Search for the cell housing the specified text and yield its [x, y] center coordinate. 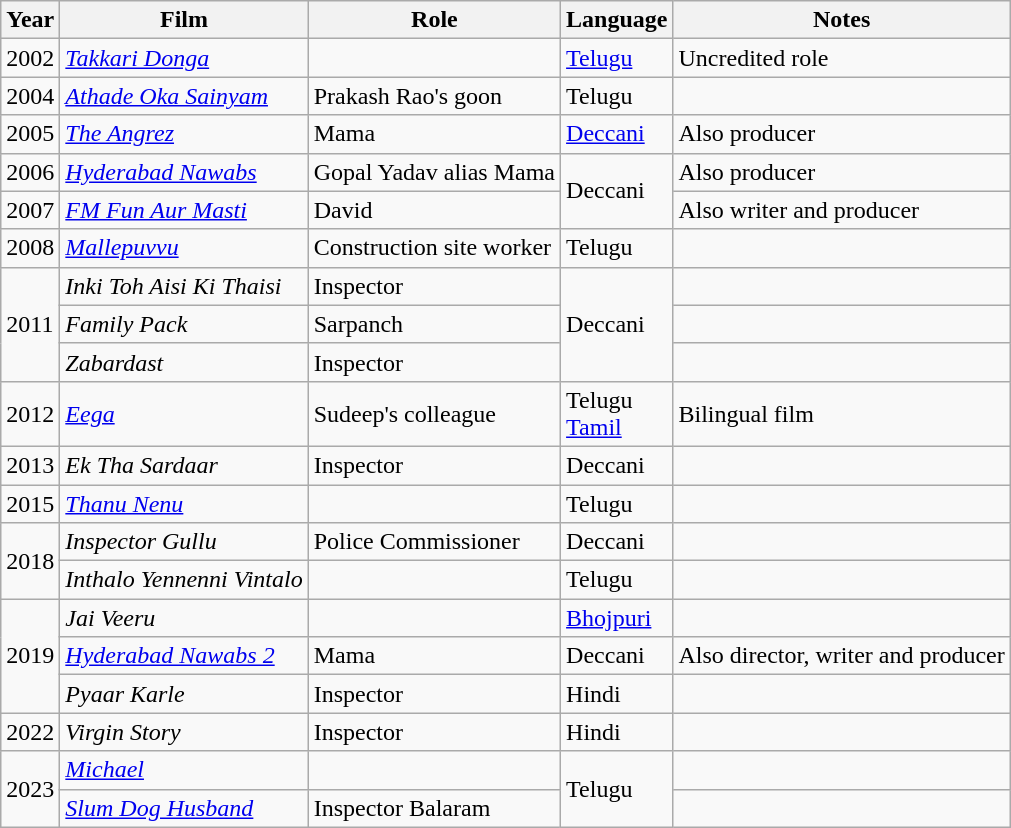
Inthalo Yennenni Vintalo [184, 580]
Inspector Balaram [434, 808]
Role [434, 20]
2022 [30, 732]
Zabardast [184, 362]
Pyaar Karle [184, 694]
2018 [30, 561]
Gopal Yadav alias Mama [434, 172]
Hyderabad Nawabs [184, 172]
2007 [30, 210]
Virgin Story [184, 732]
Athade Oka Sainyam [184, 96]
Eega [184, 414]
2023 [30, 789]
Bhojpuri [617, 618]
Jai Veeru [184, 618]
2013 [30, 465]
Ek Tha Sardaar [184, 465]
Year [30, 20]
Slum Dog Husband [184, 808]
Michael [184, 770]
TeluguTamil [617, 414]
Bilingual film [842, 414]
2008 [30, 248]
2011 [30, 324]
Uncredited role [842, 58]
2015 [30, 503]
2004 [30, 96]
Hyderabad Nawabs 2 [184, 656]
Inspector Gullu [184, 542]
Inki Toh Aisi Ki Thaisi [184, 286]
2019 [30, 656]
2002 [30, 58]
Takkari Donga [184, 58]
Notes [842, 20]
Thanu Nenu [184, 503]
FM Fun Aur Masti [184, 210]
Police Commissioner [434, 542]
Construction site worker [434, 248]
Family Pack [184, 324]
Sarpanch [434, 324]
The Angrez [184, 134]
Also director, writer and producer [842, 656]
2006 [30, 172]
Film [184, 20]
Mallepuvvu [184, 248]
2012 [30, 414]
Sudeep's colleague [434, 414]
2005 [30, 134]
Language [617, 20]
Also writer and producer [842, 210]
Prakash Rao's goon [434, 96]
David [434, 210]
